Provide the (x, y) coordinate of the cell's center where the given text is located.  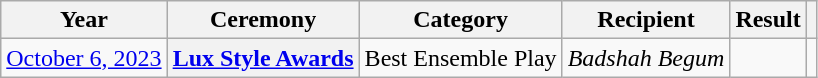
Recipient (646, 20)
Ceremony (263, 20)
Badshah Begum (646, 58)
October 6, 2023 (84, 58)
Year (84, 20)
Best Ensemble Play (460, 58)
Result (768, 20)
Lux Style Awards (263, 58)
Category (460, 20)
